Capture the cell that displays the provided text and extract its (X, Y) central coordinate. 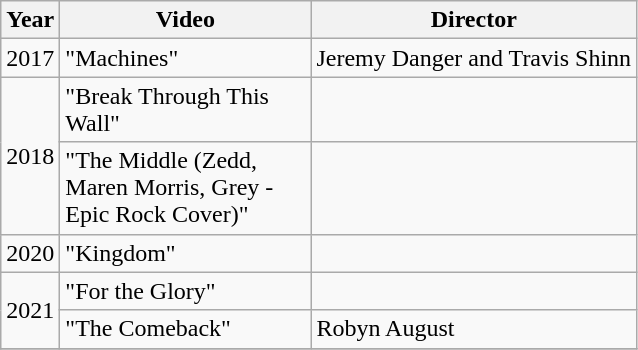
Robyn August (474, 329)
"The Middle (Zedd, Maren Morris, Grey - Epic Rock Cover)" (186, 188)
Video (186, 20)
2021 (30, 310)
Year (30, 20)
Director (474, 20)
"Kingdom" (186, 253)
"Break Through This Wall" (186, 110)
"The Comeback" (186, 329)
2020 (30, 253)
"Machines" (186, 58)
2017 (30, 58)
2018 (30, 156)
"For the Glory" (186, 291)
Jeremy Danger and Travis Shinn (474, 58)
